Pinpoint the cell where the given text exists, returning its [x, y] midpoint coordinate. 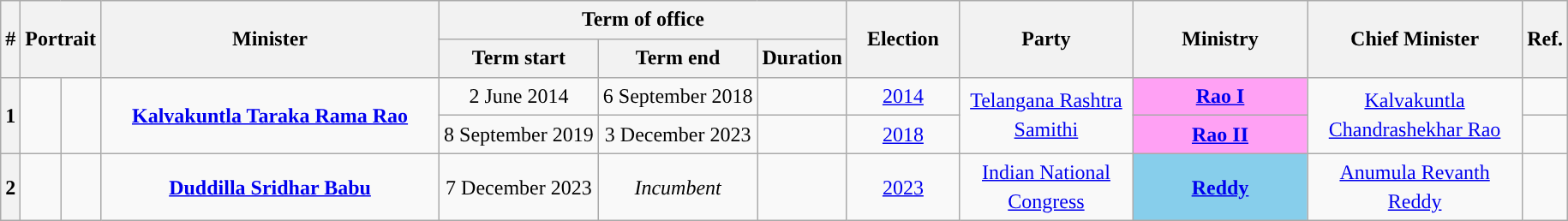
Duration [802, 58]
Rao I [1220, 96]
Term start [519, 58]
Rao II [1220, 135]
Portrait [61, 39]
Party [1045, 39]
2 June 2014 [519, 96]
6 September 2018 [678, 96]
Ministry [1220, 39]
Indian National Congress [1045, 187]
Kalvakuntla Chandrashekhar Rao [1415, 115]
Kalvakuntla Taraka Rama Rao [269, 115]
2018 [903, 135]
8 September 2019 [519, 135]
2014 [903, 96]
Term end [678, 58]
Election [903, 39]
2 [10, 187]
Minister [269, 39]
7 December 2023 [519, 187]
# [10, 39]
Duddilla Sridhar Babu [269, 187]
Chief Minister [1415, 39]
Telangana Rashtra Samithi [1045, 115]
Anumula Revanth Reddy [1415, 187]
2023 [903, 187]
Ref. [1546, 39]
1 [10, 115]
3 December 2023 [678, 135]
Term of office [643, 21]
Reddy [1220, 187]
Incumbent [678, 187]
